Scan for the cell matching the given text and deliver its [X, Y] coordinate at center. 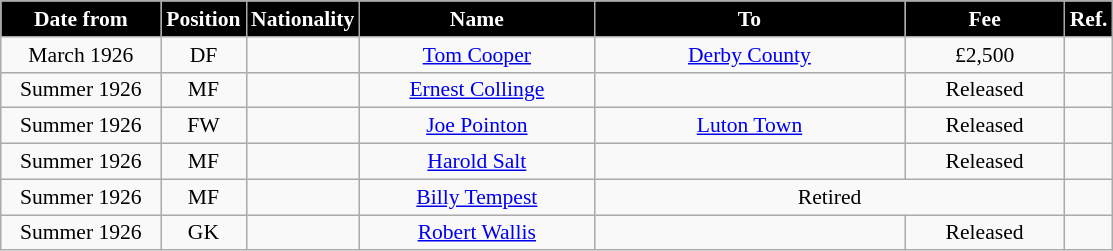
GK [204, 233]
To [749, 19]
March 1926 [81, 55]
Position [204, 19]
Tom Cooper [476, 55]
DF [204, 55]
Luton Town [749, 126]
£2,500 [985, 55]
Joe Pointon [476, 126]
Ernest Collinge [476, 90]
Retired [829, 197]
Name [476, 19]
Harold Salt [476, 162]
Nationality [302, 19]
Derby County [749, 55]
Robert Wallis [476, 233]
FW [204, 126]
Fee [985, 19]
Billy Tempest [476, 197]
Date from [81, 19]
Ref. [1089, 19]
